Locate the cell with the specified text and output its [X, Y] center coordinate. 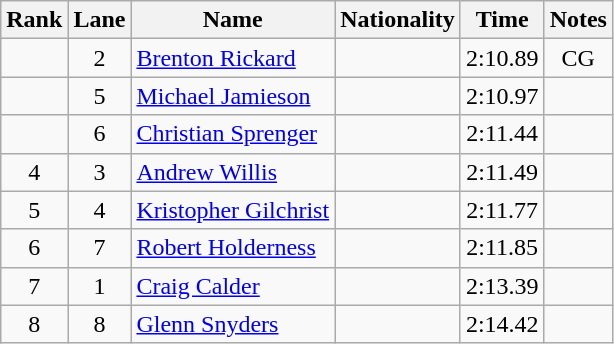
2:11.77 [502, 210]
2:11.44 [502, 134]
2:11.49 [502, 172]
Rank [34, 20]
Andrew Willis [233, 172]
2:13.39 [502, 286]
Nationality [398, 20]
CG [578, 58]
Robert Holderness [233, 248]
Name [233, 20]
2 [100, 58]
Michael Jamieson [233, 96]
2:11.85 [502, 248]
Kristopher Gilchrist [233, 210]
Christian Sprenger [233, 134]
2:10.97 [502, 96]
3 [100, 172]
Glenn Snyders [233, 324]
Brenton Rickard [233, 58]
Time [502, 20]
2:14.42 [502, 324]
Lane [100, 20]
2:10.89 [502, 58]
Craig Calder [233, 286]
1 [100, 286]
Notes [578, 20]
